Identify which cell holds the provided text, then report its (x, y) central coordinate. 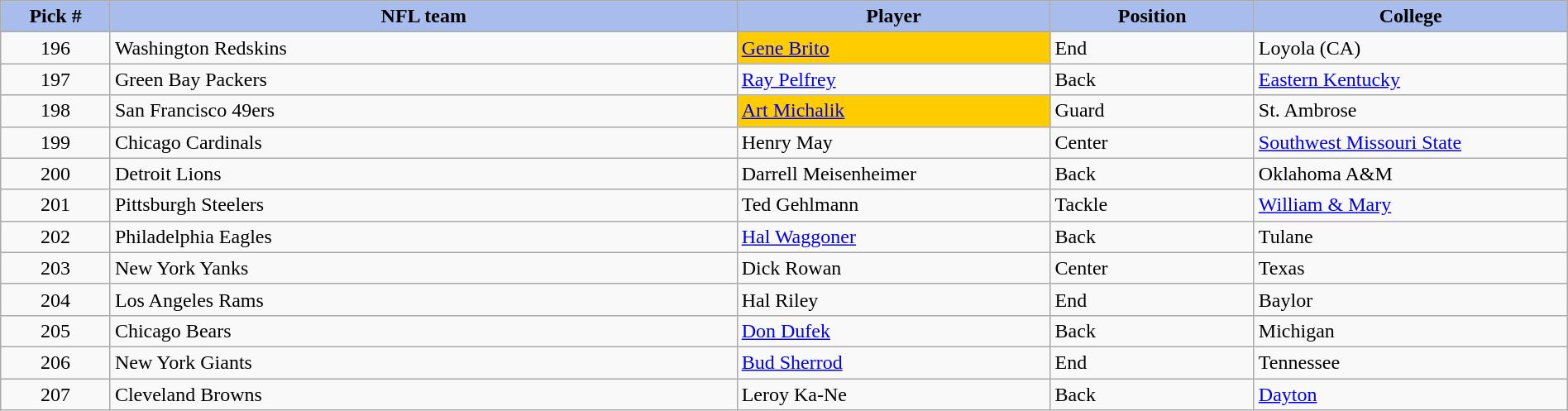
St. Ambrose (1411, 111)
Baylor (1411, 299)
Eastern Kentucky (1411, 79)
Darrell Meisenheimer (893, 174)
Michigan (1411, 331)
198 (56, 111)
Tennessee (1411, 362)
196 (56, 48)
Chicago Cardinals (423, 142)
200 (56, 174)
Cleveland Browns (423, 394)
Ray Pelfrey (893, 79)
Ted Gehlmann (893, 205)
199 (56, 142)
Dayton (1411, 394)
New York Yanks (423, 268)
197 (56, 79)
Washington Redskins (423, 48)
Los Angeles Rams (423, 299)
Hal Riley (893, 299)
San Francisco 49ers (423, 111)
202 (56, 237)
Detroit Lions (423, 174)
NFL team (423, 17)
Henry May (893, 142)
Chicago Bears (423, 331)
Pittsburgh Steelers (423, 205)
Tackle (1152, 205)
205 (56, 331)
Don Dufek (893, 331)
Loyola (CA) (1411, 48)
Texas (1411, 268)
Hal Waggoner (893, 237)
Pick # (56, 17)
207 (56, 394)
Art Michalik (893, 111)
Tulane (1411, 237)
Southwest Missouri State (1411, 142)
Dick Rowan (893, 268)
Philadelphia Eagles (423, 237)
Gene Brito (893, 48)
Player (893, 17)
204 (56, 299)
Green Bay Packers (423, 79)
Guard (1152, 111)
Leroy Ka-Ne (893, 394)
Oklahoma A&M (1411, 174)
William & Mary (1411, 205)
College (1411, 17)
201 (56, 205)
Bud Sherrod (893, 362)
203 (56, 268)
New York Giants (423, 362)
Position (1152, 17)
206 (56, 362)
